Find where the given text appears and provide that cell's center as (X, Y) coordinate. 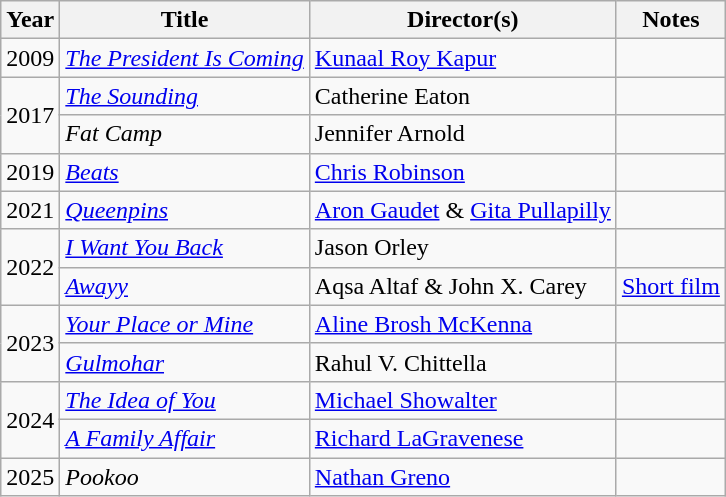
2019 (30, 172)
A Family Affair (184, 438)
Jason Orley (462, 248)
Rahul V. Chittella (462, 362)
Aron Gaudet & Gita Pullapilly (462, 210)
Fat Camp (184, 134)
Jennifer Arnold (462, 134)
2025 (30, 477)
Short film (670, 286)
Title (184, 20)
2024 (30, 419)
The Idea of You (184, 400)
The President Is Coming (184, 58)
2017 (30, 115)
Your Place or Mine (184, 324)
Nathan Greno (462, 477)
Queenpins (184, 210)
2009 (30, 58)
Catherine Eaton (462, 96)
Michael Showalter (462, 400)
Director(s) (462, 20)
I Want You Back (184, 248)
The Sounding (184, 96)
2021 (30, 210)
Kunaal Roy Kapur (462, 58)
2023 (30, 343)
Beats (184, 172)
Awayy (184, 286)
Aqsa Altaf & John X. Carey (462, 286)
Notes (670, 20)
2022 (30, 267)
Aline Brosh McKenna (462, 324)
Richard LaGravenese (462, 438)
Pookoo (184, 477)
Gulmohar (184, 362)
Year (30, 20)
Chris Robinson (462, 172)
